For the text-containing cell, return its midpoint in [x, y] coordinate format. 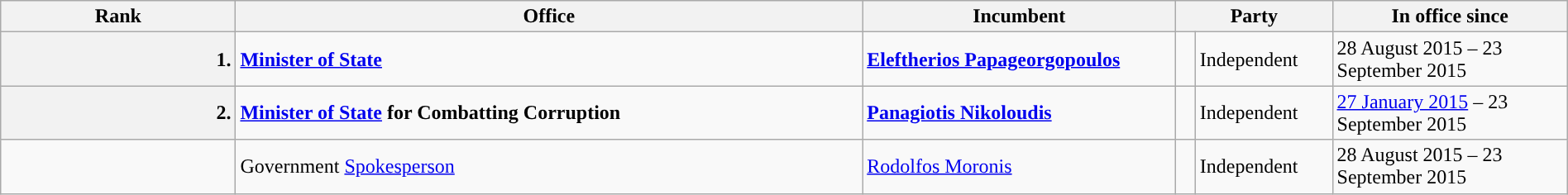
Office [549, 17]
Government Spokesperson [549, 167]
Party [1254, 17]
Panagiotis Nikoloudis [1019, 112]
In office since [1450, 17]
1. [118, 59]
2. [118, 112]
Minister of State for Combatting Corruption [549, 112]
Minister of State [549, 59]
Eleftherios Papageorgopoulos [1019, 59]
Rank [118, 17]
Rodolfos Moronis [1019, 167]
Incumbent [1019, 17]
27 January 2015 – 23 September 2015 [1450, 112]
